Determine the (x, y) coordinate at the center of the cell enclosing the given text.  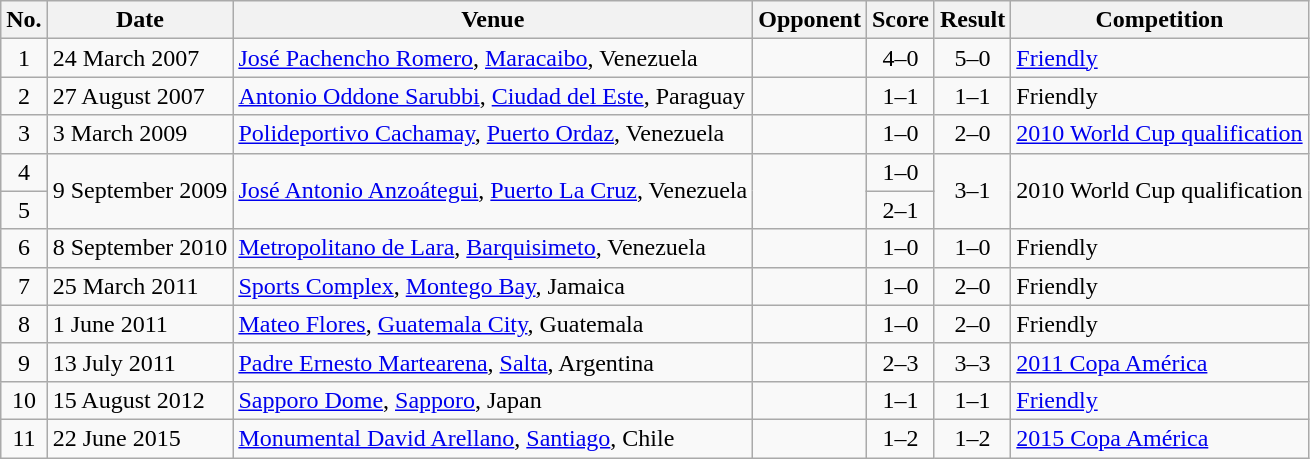
8 (24, 324)
No. (24, 20)
9 (24, 362)
27 August 2007 (140, 96)
Polideportivo Cachamay, Puerto Ordaz, Venezuela (493, 134)
7 (24, 286)
22 June 2015 (140, 438)
2 (24, 96)
Opponent (810, 20)
15 August 2012 (140, 400)
3–1 (972, 191)
Date (140, 20)
Antonio Oddone Sarubbi, Ciudad del Este, Paraguay (493, 96)
Score (900, 20)
10 (24, 400)
25 March 2011 (140, 286)
Metropolitano de Lara, Barquisimeto, Venezuela (493, 248)
Padre Ernesto Martearena, Salta, Argentina (493, 362)
2–3 (900, 362)
1 June 2011 (140, 324)
3–3 (972, 362)
4 (24, 172)
2011 Copa América (1160, 362)
José Pachencho Romero, Maracaibo, Venezuela (493, 58)
2015 Copa América (1160, 438)
Competition (1160, 20)
José Antonio Anzoátegui, Puerto La Cruz, Venezuela (493, 191)
2–1 (900, 210)
9 September 2009 (140, 191)
Sports Complex, Montego Bay, Jamaica (493, 286)
Mateo Flores, Guatemala City, Guatemala (493, 324)
3 (24, 134)
24 March 2007 (140, 58)
1 (24, 58)
Monumental David Arellano, Santiago, Chile (493, 438)
3 March 2009 (140, 134)
5 (24, 210)
8 September 2010 (140, 248)
4–0 (900, 58)
13 July 2011 (140, 362)
Result (972, 20)
Sapporo Dome, Sapporo, Japan (493, 400)
6 (24, 248)
11 (24, 438)
5–0 (972, 58)
Venue (493, 20)
